Pinpoint the cell where the given text exists, returning its (x, y) midpoint coordinate. 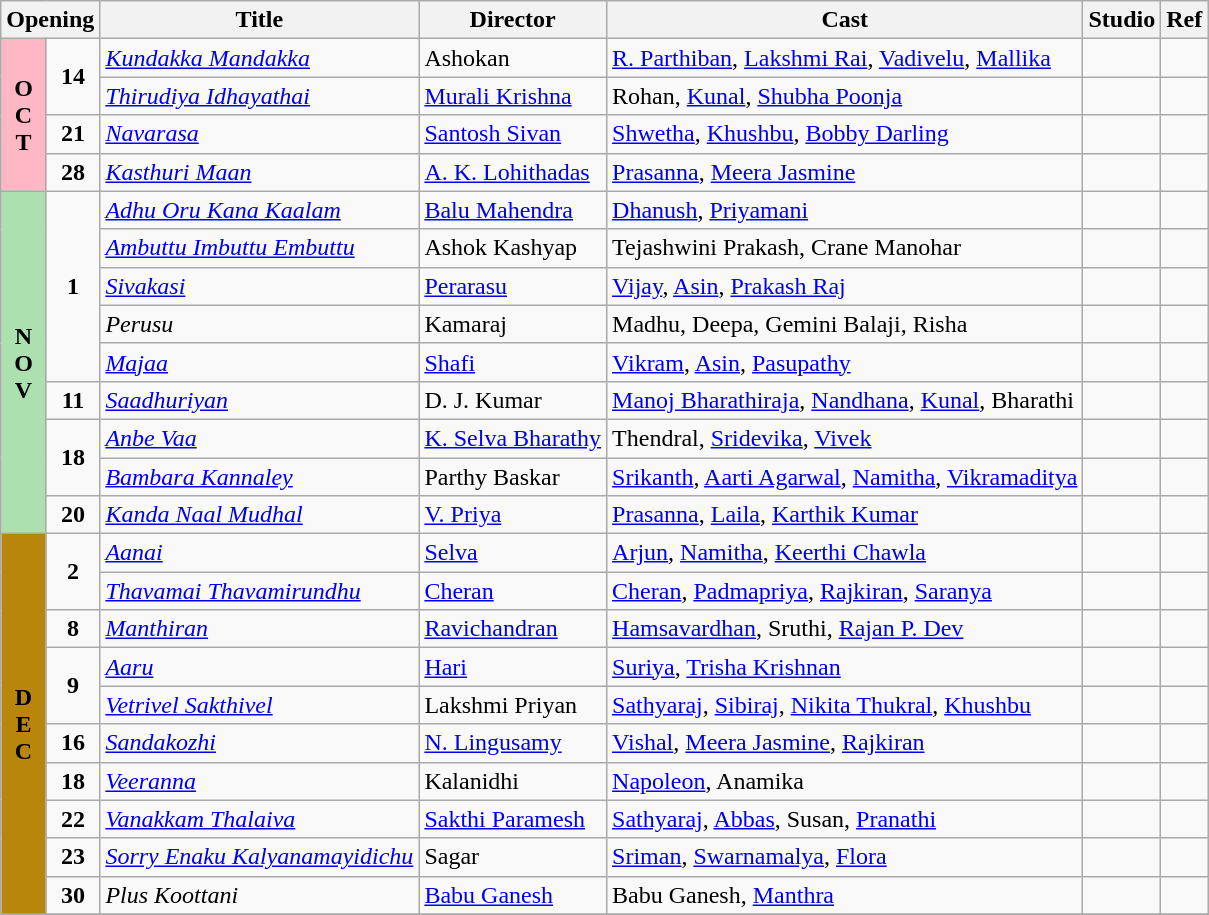
Bambara Kannaley (260, 477)
Manthiran (260, 629)
Thendral, Sridevika, Vivek (845, 438)
Arjun, Namitha, Keerthi Chawla (845, 553)
Parthy Baskar (513, 477)
Tejashwini Prakash, Crane Manohar (845, 248)
Vetrivel Sakthivel (260, 705)
Perusu (260, 324)
Navarasa (260, 134)
Vikram, Asin, Pasupathy (845, 362)
Sorry Enaku Kalyanamayidichu (260, 857)
Cheran (513, 591)
Sandakozhi (260, 743)
Ravichandran (513, 629)
Hari (513, 667)
Suriya, Trisha Krishnan (845, 667)
Murali Krishna (513, 96)
Ref (1184, 20)
23 (73, 857)
N. Lingusamy (513, 743)
Studio (1122, 20)
Kundakka Mandakka (260, 58)
Napoleon, Anamika (845, 781)
A. K. Lohithadas (513, 172)
Babu Ganesh, Manthra (845, 895)
Hamsavardhan, Sruthi, Rajan P. Dev (845, 629)
Vishal, Meera Jasmine, Rajkiran (845, 743)
R. Parthiban, Lakshmi Rai, Vadivelu, Mallika (845, 58)
Aanai (260, 553)
Sivakasi (260, 286)
NOV (24, 362)
Sagar (513, 857)
Thirudiya Idhayathai (260, 96)
2 (73, 572)
Title (260, 20)
1 (73, 286)
30 (73, 895)
V. Priya (513, 515)
Selva (513, 553)
Kanda Naal Mudhal (260, 515)
Lakshmi Priyan (513, 705)
Anbe Vaa (260, 438)
Dhanush, Priyamani (845, 210)
Director (513, 20)
16 (73, 743)
Vanakkam Thalaiva (260, 819)
11 (73, 400)
Santosh Sivan (513, 134)
Opening (50, 20)
Prasanna, Meera Jasmine (845, 172)
Kamaraj (513, 324)
Babu Ganesh (513, 895)
D. J. Kumar (513, 400)
Kasthuri Maan (260, 172)
Balu Mahendra (513, 210)
Sathyaraj, Abbas, Susan, Pranathi (845, 819)
Shafi (513, 362)
OCT (24, 115)
Majaa (260, 362)
Madhu, Deepa, Gemini Balaji, Risha (845, 324)
Cast (845, 20)
Kalanidhi (513, 781)
Sakthi Paramesh (513, 819)
Perarasu (513, 286)
Aaru (260, 667)
Adhu Oru Kana Kaalam (260, 210)
Ashokan (513, 58)
28 (73, 172)
Shwetha, Khushbu, Bobby Darling (845, 134)
Plus Koottani (260, 895)
14 (73, 77)
Ashok Kashyap (513, 248)
Sriman, Swarnamalya, Flora (845, 857)
8 (73, 629)
Cheran, Padmapriya, Rajkiran, Saranya (845, 591)
DEC (24, 724)
Veeranna (260, 781)
K. Selva Bharathy (513, 438)
Saadhuriyan (260, 400)
20 (73, 515)
22 (73, 819)
21 (73, 134)
Vijay, Asin, Prakash Raj (845, 286)
Thavamai Thavamirundhu (260, 591)
Rohan, Kunal, Shubha Poonja (845, 96)
Prasanna, Laila, Karthik Kumar (845, 515)
Manoj Bharathiraja, Nandhana, Kunal, Bharathi (845, 400)
Sathyaraj, Sibiraj, Nikita Thukral, Khushbu (845, 705)
Srikanth, Aarti Agarwal, Namitha, Vikramaditya (845, 477)
Ambuttu Imbuttu Embuttu (260, 248)
9 (73, 686)
